Provide the [x, y] coordinate of the cell's center where the given text is located.  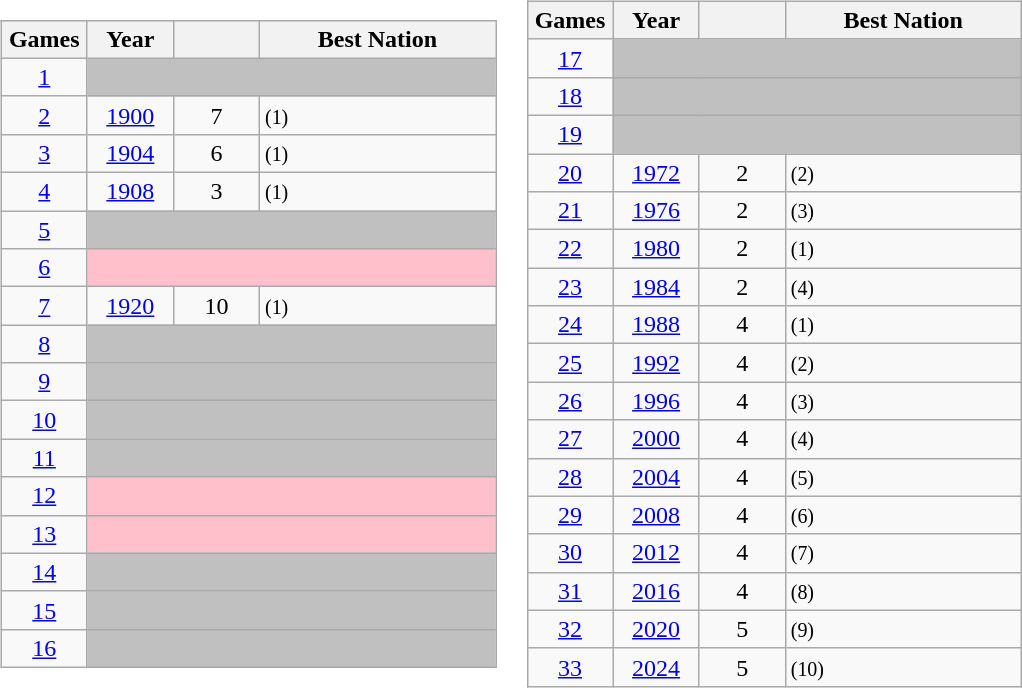
1992 [656, 363]
(10) [903, 667]
1980 [656, 249]
22 [570, 249]
(7) [903, 553]
1996 [656, 401]
1904 [130, 153]
1988 [656, 325]
12 [44, 496]
20 [570, 173]
23 [570, 287]
(8) [903, 591]
13 [44, 534]
19 [570, 134]
14 [44, 572]
21 [570, 211]
15 [44, 610]
11 [44, 458]
2016 [656, 591]
29 [570, 515]
1972 [656, 173]
32 [570, 629]
33 [570, 667]
24 [570, 325]
31 [570, 591]
2012 [656, 553]
(9) [903, 629]
18 [570, 96]
2004 [656, 477]
8 [44, 344]
1908 [130, 192]
(5) [903, 477]
1920 [130, 306]
1976 [656, 211]
27 [570, 439]
25 [570, 363]
(6) [903, 515]
28 [570, 477]
2020 [656, 629]
1984 [656, 287]
1 [44, 77]
1900 [130, 115]
17 [570, 58]
26 [570, 401]
30 [570, 553]
2024 [656, 667]
2000 [656, 439]
2008 [656, 515]
16 [44, 648]
9 [44, 382]
